Output the (X, Y) coordinate of the center of the cell containing the given text.  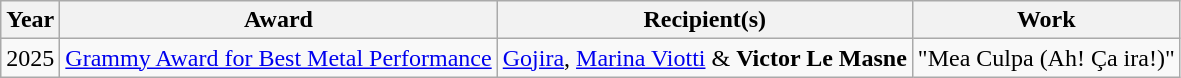
"Mea Culpa (Ah! Ça ira!)" (1046, 58)
Gojira, Marina Viotti & Victor Le Masne (704, 58)
Award (278, 20)
2025 (30, 58)
Work (1046, 20)
Recipient(s) (704, 20)
Grammy Award for Best Metal Performance (278, 58)
Year (30, 20)
